Capture the cell that displays the provided text and extract its (X, Y) central coordinate. 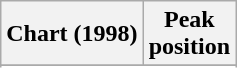
Chart (1998) (72, 34)
Peakposition (189, 34)
